Provide the (X, Y) coordinate of the cell's center where the given text is located.  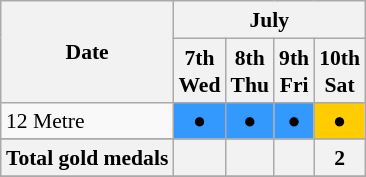
10thSat (340, 70)
Date (87, 52)
7thWed (199, 70)
Total gold medals (87, 158)
2 (340, 158)
12 Metre (87, 120)
8thThu (250, 70)
July (269, 20)
9thFri (294, 70)
